Determine the [x, y] coordinate at the center of the cell enclosing the given text.  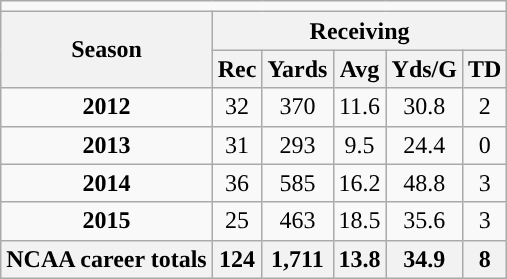
NCAA career totals [106, 259]
2 [484, 107]
48.8 [424, 183]
TD [484, 69]
585 [298, 183]
8 [484, 259]
31 [237, 145]
2015 [106, 221]
9.5 [360, 145]
Rec [237, 69]
Receiving [360, 31]
463 [298, 221]
Yds/G [424, 69]
35.6 [424, 221]
370 [298, 107]
32 [237, 107]
34.9 [424, 259]
2012 [106, 107]
Season [106, 50]
30.8 [424, 107]
18.5 [360, 221]
1,711 [298, 259]
2013 [106, 145]
Avg [360, 69]
13.8 [360, 259]
293 [298, 145]
25 [237, 221]
2014 [106, 183]
16.2 [360, 183]
24.4 [424, 145]
Yards [298, 69]
124 [237, 259]
0 [484, 145]
36 [237, 183]
11.6 [360, 107]
